Capture the cell that displays the provided text and extract its [x, y] central coordinate. 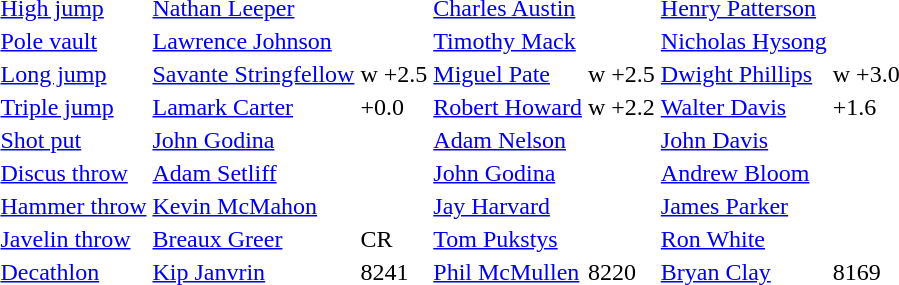
Robert Howard [508, 107]
Breaux Greer [254, 239]
w +2.2 [621, 107]
James Parker [744, 206]
Nicholas Hysong [744, 41]
Andrew Bloom [744, 173]
Walter Davis [744, 107]
Savante Stringfellow [254, 74]
John Davis [744, 140]
Tom Pukstys [508, 239]
Adam Setliff [254, 173]
CR [394, 239]
Jay Harvard [508, 206]
Dwight Phillips [744, 74]
Kevin McMahon [254, 206]
Lawrence Johnson [254, 41]
Adam Nelson [508, 140]
Miguel Pate [508, 74]
+0.0 [394, 107]
Timothy Mack [508, 41]
Lamark Carter [254, 107]
Ron White [744, 239]
